Scan for the cell matching the given text and deliver its [X, Y] coordinate at center. 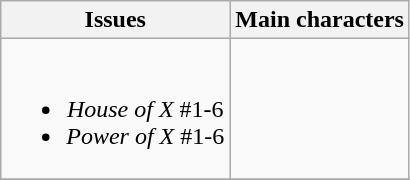
Issues [116, 20]
House of X #1-6Power of X #1-6 [116, 109]
Main characters [320, 20]
